For the text-containing cell, return its midpoint in (x, y) coordinate format. 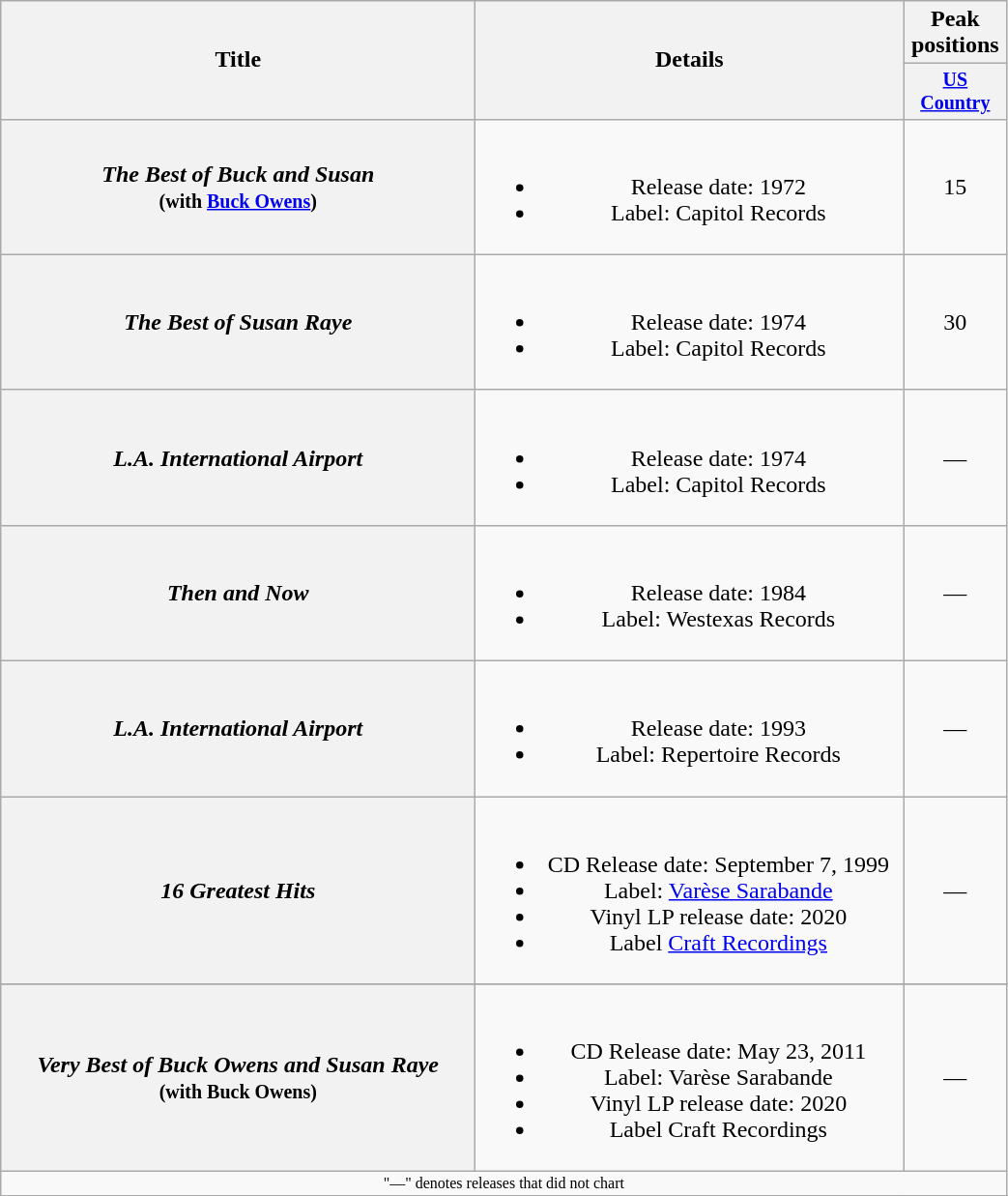
CD Release date: September 7, 1999Label: Varèse SarabandeVinyl LP release date: 2020Label Craft Recordings (690, 890)
30 (955, 322)
Release date: 1993Label: Repertoire Records (690, 729)
CD Release date: May 23, 2011Label: Varèse SarabandeVinyl LP release date: 2020Label Craft Recordings (690, 1078)
US Country (955, 91)
16 Greatest Hits (238, 890)
Release date: 1972Label: Capitol Records (690, 187)
"—" denotes releases that did not chart (504, 1183)
Then and Now (238, 593)
The Best of Buck and Susan(with Buck Owens) (238, 187)
Peak positions (955, 33)
Title (238, 60)
The Best of Susan Raye (238, 322)
Release date: 1984Label: Westexas Records (690, 593)
15 (955, 187)
Details (690, 60)
Very Best of Buck Owens and Susan Raye(with Buck Owens) (238, 1078)
